Pinpoint the cell where the given text exists, returning its (x, y) midpoint coordinate. 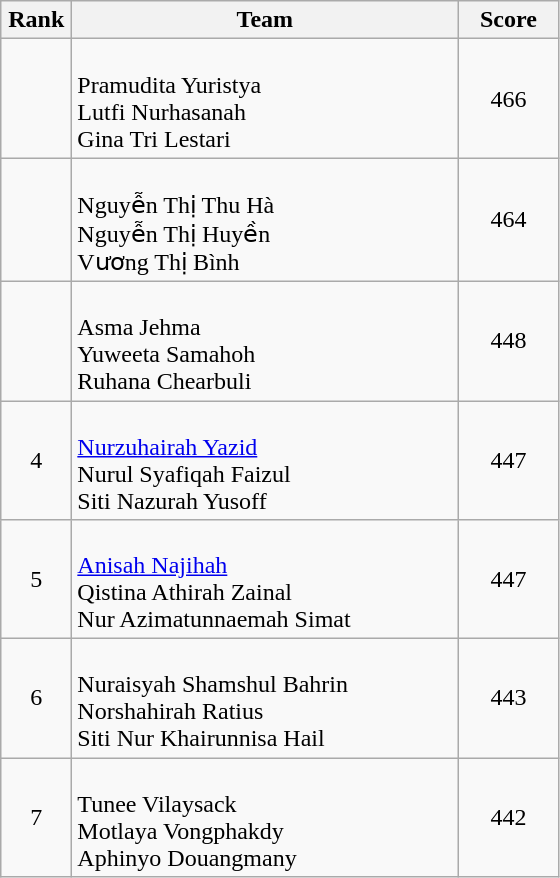
Rank (36, 20)
5 (36, 580)
Pramudita YuristyaLutfi NurhasanahGina Tri Lestari (265, 98)
Team (265, 20)
448 (508, 340)
Nurzuhairah YazidNurul Syafiqah FaizulSiti Nazurah Yusoff (265, 460)
Score (508, 20)
442 (508, 818)
4 (36, 460)
Nuraisyah Shamshul BahrinNorshahirah RatiusSiti Nur Khairunnisa Hail (265, 698)
466 (508, 98)
Anisah NajihahQistina Athirah ZainalNur Azimatunnaemah Simat (265, 580)
6 (36, 698)
Nguyễn Thị Thu HàNguyễn Thị HuyềnVương Thị Bình (265, 220)
Asma JehmaYuweeta SamahohRuhana Chearbuli (265, 340)
Tunee VilaysackMotlaya VongphakdyAphinyo Douangmany (265, 818)
7 (36, 818)
464 (508, 220)
443 (508, 698)
